Determine the (X, Y) coordinate at the center of the cell enclosing the given text.  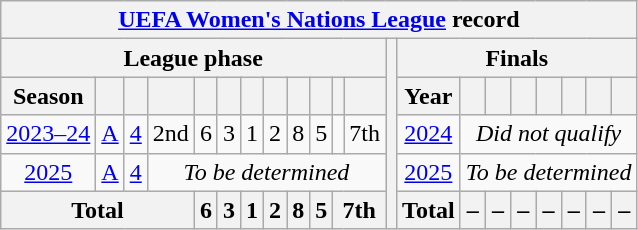
UEFA Women's Nations League record (319, 20)
Season (48, 96)
Finals (517, 58)
Year (429, 96)
2023–24 (48, 134)
2024 (429, 134)
League phase (194, 58)
Did not qualify (548, 134)
2nd (170, 134)
